Detect which cell encompasses the target text, then output its (X, Y) center coordinate. 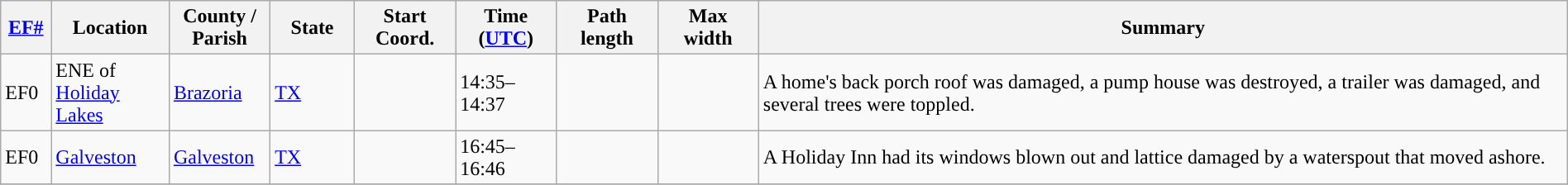
Path length (607, 28)
Summary (1163, 28)
Time (UTC) (506, 28)
ENE of Holiday Lakes (111, 92)
EF# (26, 28)
County / Parish (219, 28)
Start Coord. (404, 28)
State (313, 28)
A Holiday Inn had its windows blown out and lattice damaged by a waterspout that moved ashore. (1163, 157)
Location (111, 28)
16:45–16:46 (506, 157)
A home's back porch roof was damaged, a pump house was destroyed, a trailer was damaged, and several trees were toppled. (1163, 92)
Max width (708, 28)
Brazoria (219, 92)
14:35–14:37 (506, 92)
